Return the (x, y) coordinate for the center point of the cell that contains the specified text.  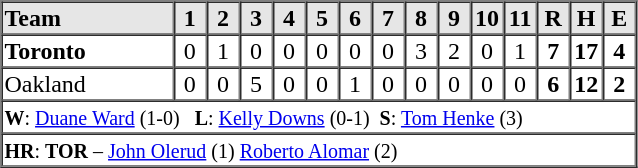
12 (586, 84)
H (586, 18)
W: Duane Ward (1-0) L: Kelly Downs (0-1) S: Tom Henke (3) (319, 116)
11 (520, 18)
Team (88, 18)
R (554, 18)
E (620, 18)
Oakland (88, 84)
17 (586, 50)
Toronto (88, 50)
10 (488, 18)
9 (454, 18)
HR: TOR – John Olerud (1) Roberto Alomar (2) (319, 150)
8 (422, 18)
